Return the (x, y) coordinate for the center point of the cell that contains the specified text.  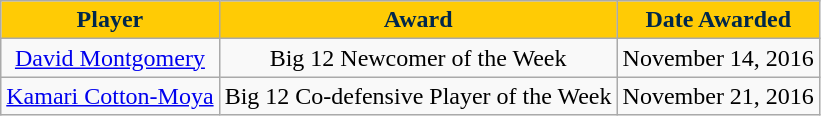
Big 12 Co-defensive Player of the Week (418, 96)
Date Awarded (718, 20)
Kamari Cotton-Moya (110, 96)
Player (110, 20)
Big 12 Newcomer of the Week (418, 58)
November 14, 2016 (718, 58)
Award (418, 20)
November 21, 2016 (718, 96)
David Montgomery (110, 58)
